Pinpoint the cell where the given text exists, returning its [X, Y] midpoint coordinate. 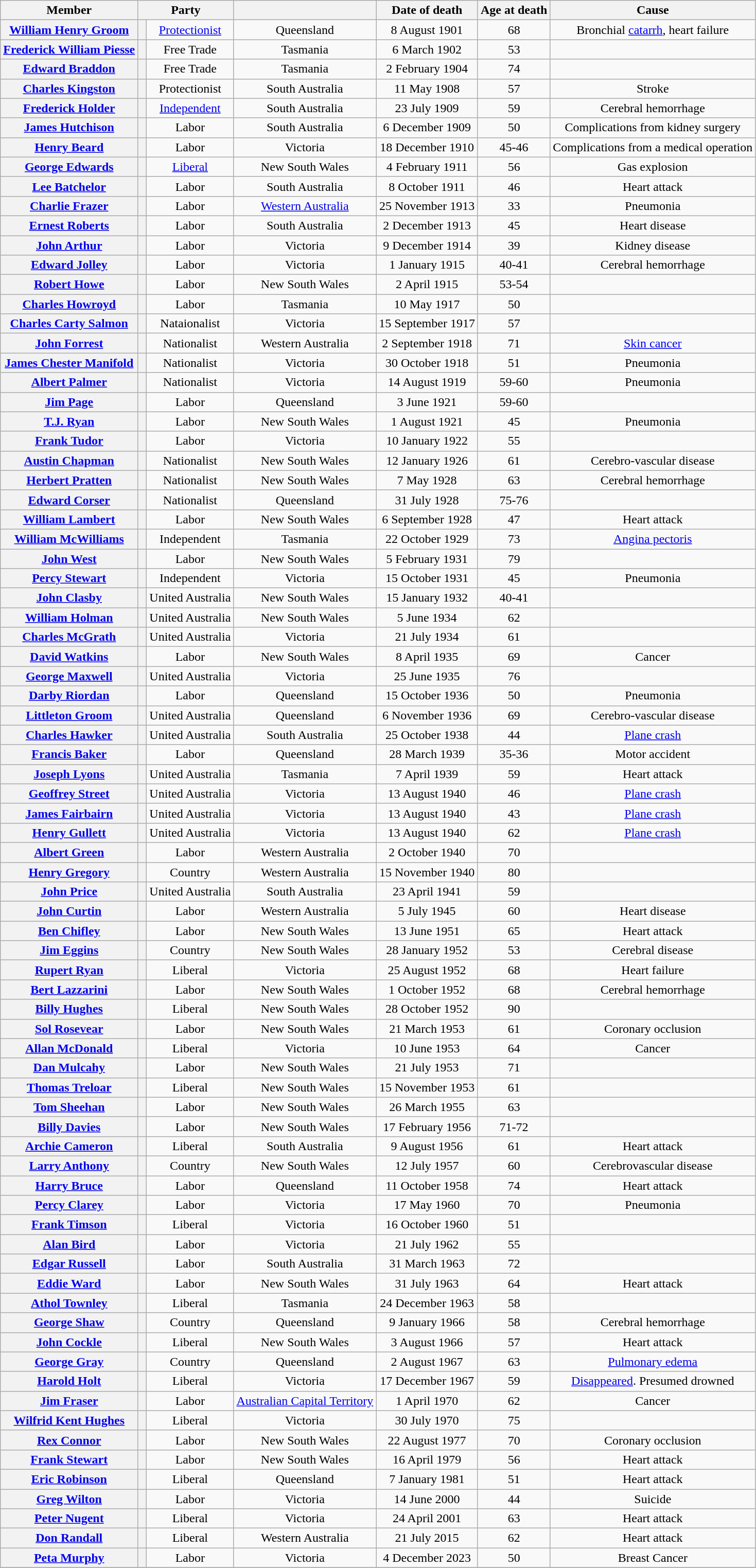
23 July 1909 [427, 108]
2 October 1940 [427, 852]
31 July 1928 [427, 500]
George Maxwell [69, 676]
Skin cancer [653, 343]
16 April 1979 [427, 1459]
6 December 1909 [427, 128]
5 February 1931 [427, 558]
Edgar Russell [69, 1264]
George Edwards [69, 167]
George Shaw [69, 1323]
2 April 1915 [427, 285]
Greg Wilton [69, 1499]
Jim Page [69, 402]
31 July 1963 [427, 1283]
Lee Batchelor [69, 186]
75-76 [514, 500]
Don Randall [69, 1538]
John Forrest [69, 343]
14 August 1919 [427, 382]
Member [69, 10]
1 January 1915 [427, 265]
47 [514, 519]
Kidney disease [653, 245]
Eric Robinson [69, 1479]
5 July 1945 [427, 911]
21 July 1953 [427, 1068]
14 June 2000 [427, 1499]
Charles Howroyd [69, 304]
65 [514, 931]
Charles McGrath [69, 637]
James Hutchison [69, 128]
Age at death [514, 10]
17 February 1956 [427, 1126]
John West [69, 558]
Cause [653, 10]
Cerebral disease [653, 950]
Party [186, 10]
Breast Cancer [653, 1558]
7 January 1981 [427, 1479]
Frank Tudor [69, 441]
Joseph Lyons [69, 774]
9 December 1914 [427, 245]
Charles Hawker [69, 735]
Bert Lazzarini [69, 990]
Archie Cameron [69, 1146]
2 February 1904 [427, 69]
Tom Sheehan [69, 1107]
Jim Eggins [69, 950]
Athol Townley [69, 1303]
Alan Bird [69, 1244]
21 March 1953 [427, 1029]
13 June 1951 [427, 931]
28 October 1952 [427, 1009]
45-46 [514, 147]
21 July 2015 [427, 1538]
Frederick William Piesse [69, 49]
Frank Timson [69, 1225]
17 December 1967 [427, 1381]
15 September 1917 [427, 324]
Charles Kingston [69, 89]
George Gray [69, 1362]
28 January 1952 [427, 950]
Harold Holt [69, 1381]
Complications from kidney surgery [653, 128]
25 November 1913 [427, 206]
8 October 1911 [427, 186]
3 June 1921 [427, 402]
Percy Clarey [69, 1205]
12 January 1926 [427, 461]
1 August 1921 [427, 421]
Darby Riordan [69, 696]
Littleton Groom [69, 715]
Herbert Pratten [69, 480]
John Cockle [69, 1342]
Sol Rosevear [69, 1029]
Pulmonary edema [653, 1362]
15 January 1932 [427, 598]
Gas explosion [653, 167]
James Chester Manifold [69, 363]
2 December 1913 [427, 225]
8 August 1901 [427, 30]
4 December 2023 [427, 1558]
2 September 1918 [427, 343]
80 [514, 872]
1 April 1970 [427, 1401]
Jim Fraser [69, 1401]
Bronchial catarrh, heart failure [653, 30]
15 November 1953 [427, 1087]
Cerebrovascular disease [653, 1166]
33 [514, 206]
24 December 1963 [427, 1303]
William Henry Groom [69, 30]
Frederick Holder [69, 108]
Stroke [653, 89]
53-54 [514, 285]
Ben Chifley [69, 931]
William Lambert [69, 519]
Thomas Treloar [69, 1087]
Robert Howe [69, 285]
Heart failure [653, 970]
Peter Nugent [69, 1519]
8 April 1935 [427, 657]
Motor accident [653, 754]
Charles Carty Salmon [69, 324]
John Curtin [69, 911]
Rupert Ryan [69, 970]
Disappeared. Presumed drowned [653, 1381]
Billy Hughes [69, 1009]
Henry Gullett [69, 833]
21 July 1934 [427, 637]
43 [514, 813]
Edward Corser [69, 500]
12 July 1957 [427, 1166]
Geoffrey Street [69, 794]
9 January 1966 [427, 1323]
15 October 1936 [427, 696]
23 April 1941 [427, 892]
30 October 1918 [427, 363]
Billy Davies [69, 1126]
6 September 1928 [427, 519]
T.J. Ryan [69, 421]
Rex Connor [69, 1440]
28 March 1939 [427, 754]
71-72 [514, 1126]
Albert Green [69, 852]
6 March 1902 [427, 49]
39 [514, 245]
Austin Chapman [69, 461]
Suicide [653, 1499]
11 May 1908 [427, 89]
David Watkins [69, 657]
25 August 1952 [427, 970]
31 March 1963 [427, 1264]
Edward Jolley [69, 265]
25 June 1935 [427, 676]
Dan Mulcahy [69, 1068]
Eddie Ward [69, 1283]
18 December 1910 [427, 147]
Wilfrid Kent Hughes [69, 1420]
3 August 1966 [427, 1342]
Complications from a medical operation [653, 147]
Date of death [427, 10]
10 May 1917 [427, 304]
Edward Braddon [69, 69]
10 June 1953 [427, 1048]
11 October 1958 [427, 1185]
73 [514, 539]
Henry Gregory [69, 872]
1 October 1952 [427, 990]
7 April 1939 [427, 774]
James Fairbairn [69, 813]
John Price [69, 892]
15 November 1940 [427, 872]
Nataionalist [190, 324]
25 October 1938 [427, 735]
5 June 1934 [427, 618]
Frank Stewart [69, 1459]
30 July 1970 [427, 1420]
35-36 [514, 754]
24 April 2001 [427, 1519]
6 November 1936 [427, 715]
15 October 1931 [427, 578]
Francis Baker [69, 754]
Charlie Frazer [69, 206]
Peta Murphy [69, 1558]
16 October 1960 [427, 1225]
Angina pectoris [653, 539]
Ernest Roberts [69, 225]
Albert Palmer [69, 382]
17 May 1960 [427, 1205]
2 August 1967 [427, 1362]
22 October 1929 [427, 539]
Larry Anthony [69, 1166]
76 [514, 676]
21 July 1962 [427, 1244]
William McWilliams [69, 539]
John Arthur [69, 245]
Harry Bruce [69, 1185]
22 August 1977 [427, 1440]
Australian Capital Territory [305, 1401]
75 [514, 1420]
Henry Beard [69, 147]
90 [514, 1009]
John Clasby [69, 598]
William Holman [69, 618]
26 March 1955 [427, 1107]
10 January 1922 [427, 441]
Allan McDonald [69, 1048]
72 [514, 1264]
4 February 1911 [427, 167]
Percy Stewart [69, 578]
79 [514, 558]
7 May 1928 [427, 480]
9 August 1956 [427, 1146]
